Identify which cell holds the provided text, then report its (x, y) central coordinate. 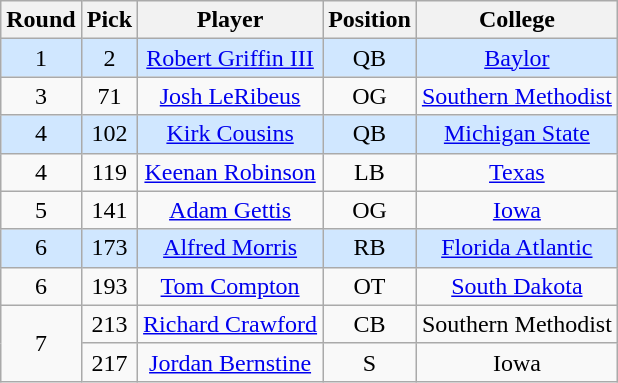
193 (109, 286)
119 (109, 172)
Robert Griffin III (230, 58)
217 (109, 362)
Player (230, 20)
7 (41, 343)
5 (41, 210)
LB (370, 172)
Jordan Bernstine (230, 362)
Tom Compton (230, 286)
Position (370, 20)
2 (109, 58)
Florida Atlantic (516, 248)
South Dakota (516, 286)
Adam Gettis (230, 210)
213 (109, 324)
OT (370, 286)
71 (109, 96)
Keenan Robinson (230, 172)
College (516, 20)
1 (41, 58)
Kirk Cousins (230, 134)
CB (370, 324)
3 (41, 96)
Round (41, 20)
Josh LeRibeus (230, 96)
Pick (109, 20)
Baylor (516, 58)
173 (109, 248)
Michigan State (516, 134)
141 (109, 210)
RB (370, 248)
102 (109, 134)
Richard Crawford (230, 324)
Texas (516, 172)
Alfred Morris (230, 248)
S (370, 362)
